Return [X, Y] of the center of cell containing provided text 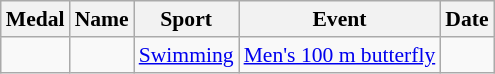
Sport [186, 19]
Medal [36, 19]
Swimming [186, 55]
Men's 100 m butterfly [340, 55]
Name [102, 19]
Event [340, 19]
Date [466, 19]
